Determine the (x, y) coordinate at the center of the cell enclosing the given text.  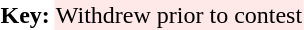
Withdrew prior to contest (178, 15)
